Identify which cell holds the provided text, then report its [X, Y] central coordinate. 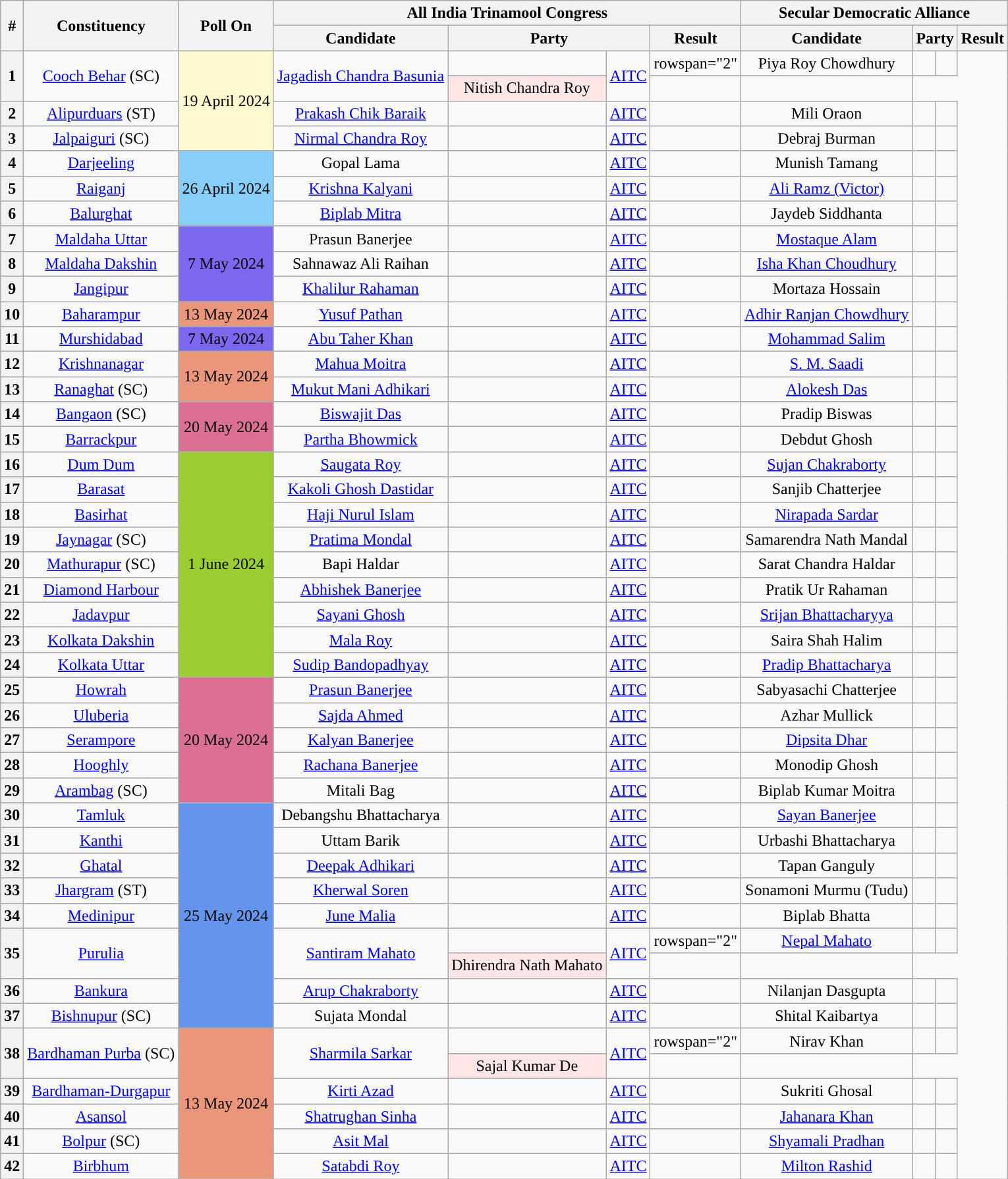
Alokesh Das [826, 389]
Sukriti Ghosal [826, 1091]
Debangshu Bhattacharya [360, 815]
1 June 2024 [226, 565]
Jahanara Khan [826, 1116]
Mili Oraon [826, 113]
Sonamoni Murmu (Tudu) [826, 891]
Sabyasachi Chatterjee [826, 690]
Satabdi Roy [360, 1166]
Howrah [101, 690]
Sudip Bandopadhyay [360, 665]
Maldaha Uttar [101, 238]
Tapan Ganguly [826, 865]
Adhir Ranjan Chowdhury [826, 314]
Kanthi [101, 840]
Murshidabad [101, 339]
Abhishek Banerjee [360, 589]
Milton Rashid [826, 1166]
20 [12, 564]
Deepak Adhikari [360, 865]
Barasat [101, 489]
Cooch Behar (SC) [101, 76]
Urbashi Bhattacharya [826, 840]
Uttam Barik [360, 840]
25 [12, 690]
18 [12, 514]
Shyamali Pradhan [826, 1141]
Bardhaman-Durgapur [101, 1091]
Partha Bhowmick [360, 439]
3 [12, 138]
Saira Shah Halim [826, 640]
Mohammad Salim [826, 339]
Ranaghat (SC) [101, 389]
Hooghly [101, 765]
Pratik Ur Rahaman [826, 589]
Debdut Ghosh [826, 439]
Abu Taher Khan [360, 339]
Jangipur [101, 288]
Prakash Chik Baraik [360, 113]
Alipurduars (ST) [101, 113]
Kolkata Dakshin [101, 640]
34 [12, 916]
15 [12, 439]
Balurghat [101, 213]
38 [12, 1053]
Dum Dum [101, 464]
Shatrughan Sinha [360, 1116]
Samarendra Nath Mandal [826, 539]
Biplab Kumar Moitra [826, 790]
Medinipur [101, 916]
Raiganj [101, 188]
June Malia [360, 916]
Sarat Chandra Haldar [826, 564]
Kherwal Soren [360, 891]
7 [12, 238]
Darjeeling [101, 163]
Nirmal Chandra Roy [360, 138]
Gopal Lama [360, 163]
Mathurapur (SC) [101, 564]
28 [12, 765]
Azhar Mullick [826, 715]
Monodip Ghosh [826, 765]
Shital Kaibartya [826, 1016]
Constituency [101, 26]
33 [12, 891]
Mala Roy [360, 640]
S. M. Saadi [826, 364]
Asit Mal [360, 1141]
# [12, 26]
Krishna Kalyani [360, 188]
Bardhaman Purba (SC) [101, 1053]
37 [12, 1016]
Tamluk [101, 815]
Bolpur (SC) [101, 1141]
Sayan Banerjee [826, 815]
Ghatal [101, 865]
Munish Tamang [826, 163]
Jagadish Chandra Basunia [360, 76]
16 [12, 464]
32 [12, 865]
10 [12, 314]
9 [12, 288]
Jaydeb Siddhanta [826, 213]
Sanjib Chatterjee [826, 489]
Bankura [101, 991]
4 [12, 163]
Jhargram (ST) [101, 891]
19 [12, 539]
27 [12, 740]
Kakoli Ghosh Dastidar [360, 489]
Baharampur [101, 314]
Rachana Banerjee [360, 765]
Jaynagar (SC) [101, 539]
Krishnanagar [101, 364]
5 [12, 188]
Biswajit Das [360, 414]
Diamond Harbour [101, 589]
Nitish Chandra Roy [527, 88]
Ali Ramz (Victor) [826, 188]
Arup Chakraborty [360, 991]
Mortaza Hossain [826, 288]
19 April 2024 [226, 101]
Kirti Azad [360, 1091]
Bangaon (SC) [101, 414]
Piya Roy Chowdhury [826, 63]
Biplab Bhatta [826, 916]
26 [12, 715]
23 [12, 640]
25 May 2024 [226, 916]
31 [12, 840]
Mitali Bag [360, 790]
2 [12, 113]
11 [12, 339]
12 [12, 364]
30 [12, 815]
Santiram Mahato [360, 953]
21 [12, 589]
Uluberia [101, 715]
Asansol [101, 1116]
Haji Nurul Islam [360, 514]
All India Trinamool Congress [507, 13]
Pradip Biswas [826, 414]
Sajda Ahmed [360, 715]
Bapi Haldar [360, 564]
39 [12, 1091]
35 [12, 953]
Sujata Mondal [360, 1016]
Dipsita Dhar [826, 740]
Jalpaiguri (SC) [101, 138]
Barrackpur [101, 439]
42 [12, 1166]
Nilanjan Dasgupta [826, 991]
Nepal Mahato [826, 941]
Dhirendra Nath Mahato [527, 966]
Nirapada Sardar [826, 514]
40 [12, 1116]
Debraj Burman [826, 138]
24 [12, 665]
Saugata Roy [360, 464]
Pradip Bhattacharya [826, 665]
Basirhat [101, 514]
Sayani Ghosh [360, 615]
Sujan Chakraborty [826, 464]
Biplab Mitra [360, 213]
Mahua Moitra [360, 364]
Arambag (SC) [101, 790]
Sahnawaz Ali Raihan [360, 263]
Kolkata Uttar [101, 665]
Purulia [101, 953]
Birbhum [101, 1166]
6 [12, 213]
41 [12, 1141]
Bishnupur (SC) [101, 1016]
14 [12, 414]
Nirav Khan [826, 1041]
13 [12, 389]
Mostaque Alam [826, 238]
Sajal Kumar De [527, 1066]
36 [12, 991]
Pratima Mondal [360, 539]
8 [12, 263]
Sharmila Sarkar [360, 1053]
Mukut Mani Adhikari [360, 389]
Jadavpur [101, 615]
22 [12, 615]
Secular Democratic Alliance [874, 13]
Maldaha Dakshin [101, 263]
17 [12, 489]
Khalilur Rahaman [360, 288]
Isha Khan Choudhury [826, 263]
Kalyan Banerjee [360, 740]
Serampore [101, 740]
Srijan Bhattacharyya [826, 615]
1 [12, 76]
29 [12, 790]
26 April 2024 [226, 188]
Yusuf Pathan [360, 314]
Poll On [226, 26]
